Locate the cell with the specified text and output its [X, Y] center coordinate. 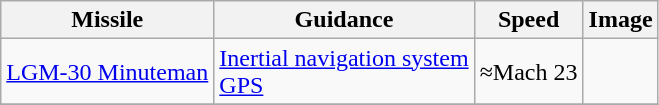
≈Mach 23 [528, 72]
Inertial navigation system GPS [344, 72]
Image [620, 20]
LGM-30 Minuteman [108, 72]
Guidance [344, 20]
Missile [108, 20]
Speed [528, 20]
